Locate the cell with the specified text and output its [x, y] center coordinate. 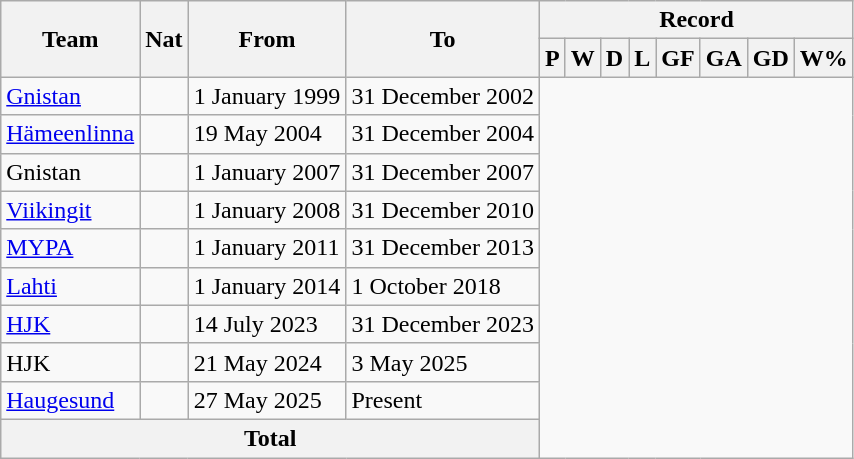
31 December 2007 [443, 172]
GF [678, 58]
21 May 2024 [267, 362]
31 December 2013 [443, 248]
1 January 2007 [267, 172]
GA [724, 58]
Haugesund [70, 400]
D [614, 58]
W [582, 58]
W% [824, 58]
To [443, 39]
1 January 1999 [267, 96]
19 May 2004 [267, 134]
P [553, 58]
Hämeenlinna [70, 134]
GD [770, 58]
Nat [164, 39]
Total [270, 438]
27 May 2025 [267, 400]
1 October 2018 [443, 286]
Viikingit [70, 210]
1 January 2011 [267, 248]
Present [443, 400]
From [267, 39]
31 December 2004 [443, 134]
31 December 2010 [443, 210]
3 May 2025 [443, 362]
31 December 2023 [443, 324]
Team [70, 39]
14 July 2023 [267, 324]
MYPA [70, 248]
1 January 2014 [267, 286]
Record [697, 20]
L [642, 58]
1 January 2008 [267, 210]
31 December 2002 [443, 96]
Lahti [70, 286]
